Return (X, Y) of the center of cell containing provided text 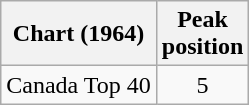
Chart (1964) (79, 34)
Canada Top 40 (79, 85)
Peakposition (202, 34)
5 (202, 85)
